Pinpoint the cell where the given text exists, returning its [X, Y] midpoint coordinate. 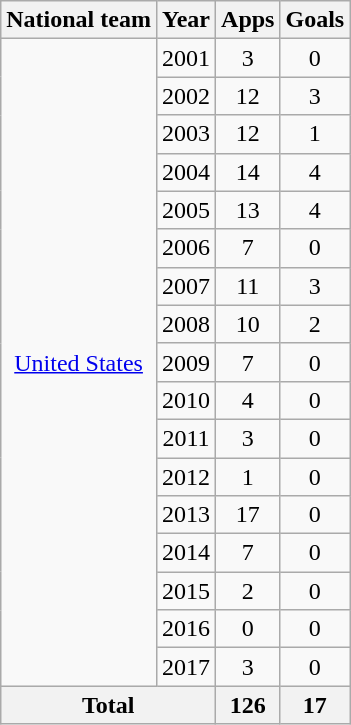
Goals [315, 20]
2002 [186, 96]
Year [186, 20]
2014 [186, 553]
Apps [248, 20]
10 [248, 324]
2001 [186, 58]
126 [248, 705]
11 [248, 286]
2017 [186, 667]
2003 [186, 134]
Total [108, 705]
2008 [186, 324]
2007 [186, 286]
13 [248, 210]
United States [79, 362]
2006 [186, 248]
14 [248, 172]
2004 [186, 172]
2016 [186, 629]
2005 [186, 210]
National team [79, 20]
2015 [186, 591]
2013 [186, 515]
2009 [186, 362]
2010 [186, 400]
2012 [186, 477]
2011 [186, 438]
